Detect which cell encompasses the target text, then output its (x, y) center coordinate. 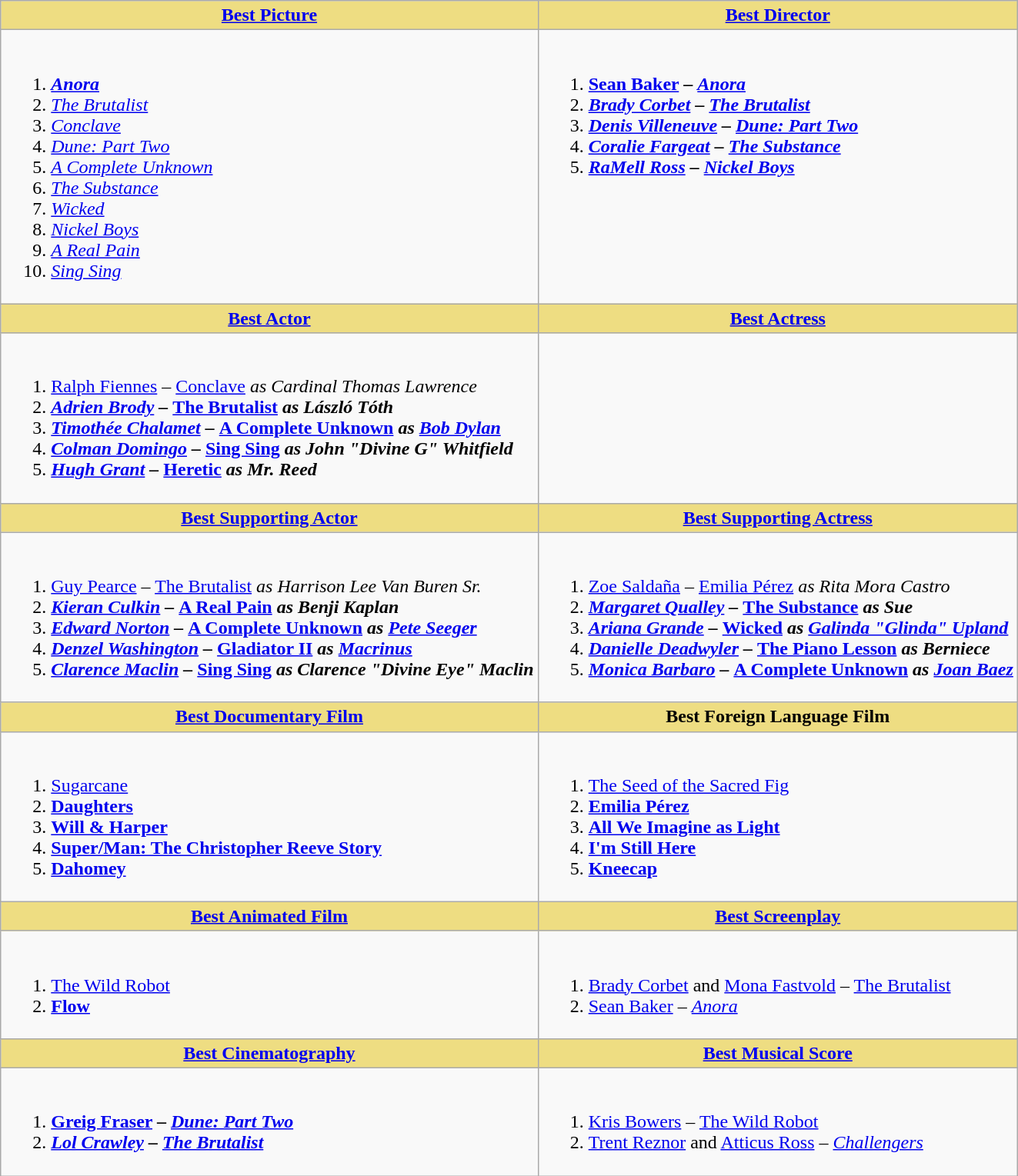
Best Cinematography (269, 1053)
Best Musical Score (777, 1053)
Best Screenplay (777, 916)
Best Supporting Actor (269, 518)
Greig Fraser – Dune: Part TwoLol Crawley – The Brutalist (269, 1121)
Best Documentary Film (269, 717)
SugarcaneDaughtersWill & HarperSuper/Man: The Christopher Reeve StoryDahomey (269, 817)
AnoraThe BrutalistConclaveDune: Part TwoA Complete UnknownThe SubstanceWickedNickel BoysA Real PainSing Sing (269, 167)
Best Actress (777, 318)
Sean Baker – AnoraBrady Corbet – The BrutalistDenis Villeneuve – Dune: Part TwoCoralie Fargeat – The SubstanceRaMell Ross – Nickel Boys (777, 167)
Best Director (777, 15)
Brady Corbet and Mona Fastvold – The BrutalistSean Baker – Anora (777, 984)
Best Animated Film (269, 916)
The Wild RobotFlow (269, 984)
Best Picture (269, 15)
Kris Bowers – The Wild RobotTrent Reznor and Atticus Ross – Challengers (777, 1121)
The Seed of the Sacred FigEmilia PérezAll We Imagine as LightI'm Still HereKneecap (777, 817)
Best Actor (269, 318)
Best Supporting Actress (777, 518)
Best Foreign Language Film (777, 717)
